Pinpoint the cell where the given text exists, returning its [X, Y] midpoint coordinate. 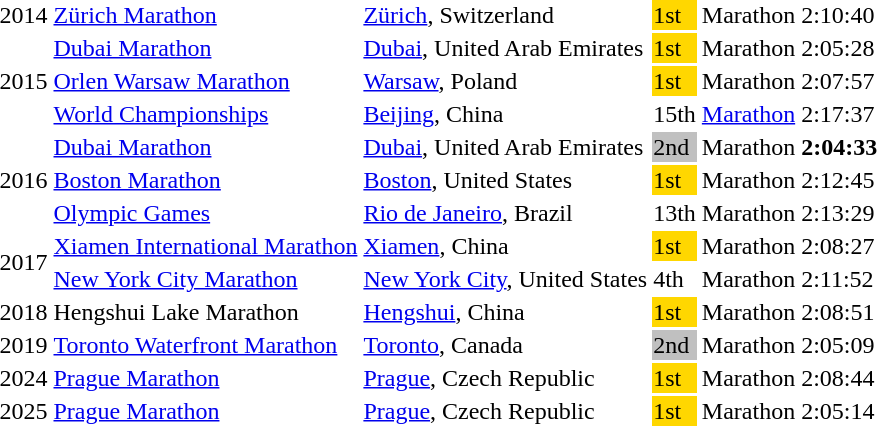
Toronto, Canada [506, 345]
Boston Marathon [206, 180]
Xiamen International Marathon [206, 246]
13th [675, 213]
15th [675, 114]
Zürich, Switzerland [506, 15]
Hengshui, China [506, 312]
4th [675, 279]
Rio de Janeiro, Brazil [506, 213]
New York City Marathon [206, 279]
Orlen Warsaw Marathon [206, 81]
Boston, United States [506, 180]
World Championships [206, 114]
Olympic Games [206, 213]
Toronto Waterfront Marathon [206, 345]
Beijing, China [506, 114]
Xiamen, China [506, 246]
Zürich Marathon [206, 15]
New York City, United States [506, 279]
Warsaw, Poland [506, 81]
Hengshui Lake Marathon [206, 312]
